Locate the cell with the specified text and output its [X, Y] center coordinate. 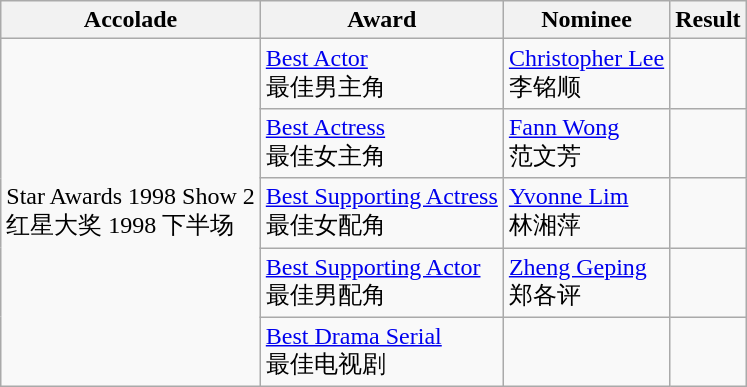
Yvonne Lim 林湘萍 [586, 213]
Best Drama Serial 最佳电视剧 [382, 352]
Best Supporting Actress 最佳女配角 [382, 213]
Nominee [586, 20]
Best Actress 最佳女主角 [382, 143]
Zheng Geping 郑各评 [586, 283]
Star Awards 1998 Show 2 红星大奖 1998 下半场 [131, 213]
Result [708, 20]
Best Supporting Actor 最佳男配角 [382, 283]
Christopher Lee 李铭顺 [586, 74]
Fann Wong 范文芳 [586, 143]
Award [382, 20]
Accolade [131, 20]
Best Actor 最佳男主角 [382, 74]
